Scan for the cell matching the given text and deliver its (X, Y) coordinate at center. 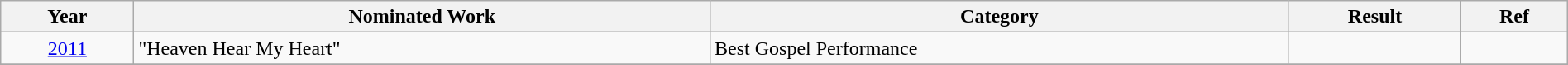
Ref (1514, 17)
2011 (68, 48)
Result (1374, 17)
Nominated Work (422, 17)
"Heaven Hear My Heart" (422, 48)
Category (1000, 17)
Best Gospel Performance (1000, 48)
Year (68, 17)
